Pinpoint the cell where the given text exists, returning its (X, Y) midpoint coordinate. 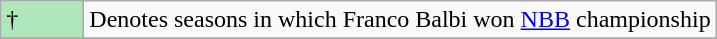
† (42, 20)
Denotes seasons in which Franco Balbi won NBB championship (400, 20)
